Find where the given text appears and provide that cell's center as (x, y) coordinate. 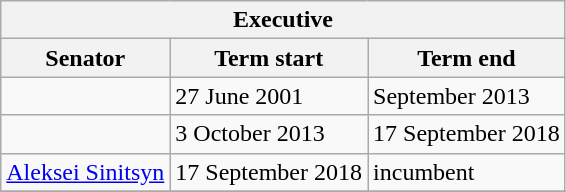
Senator (86, 58)
Term start (269, 58)
27 June 2001 (269, 96)
3 October 2013 (269, 134)
Term end (467, 58)
incumbent (467, 172)
Executive (283, 20)
September 2013 (467, 96)
Aleksei Sinitsyn (86, 172)
